Pinpoint the cell where the given text exists, returning its (x, y) midpoint coordinate. 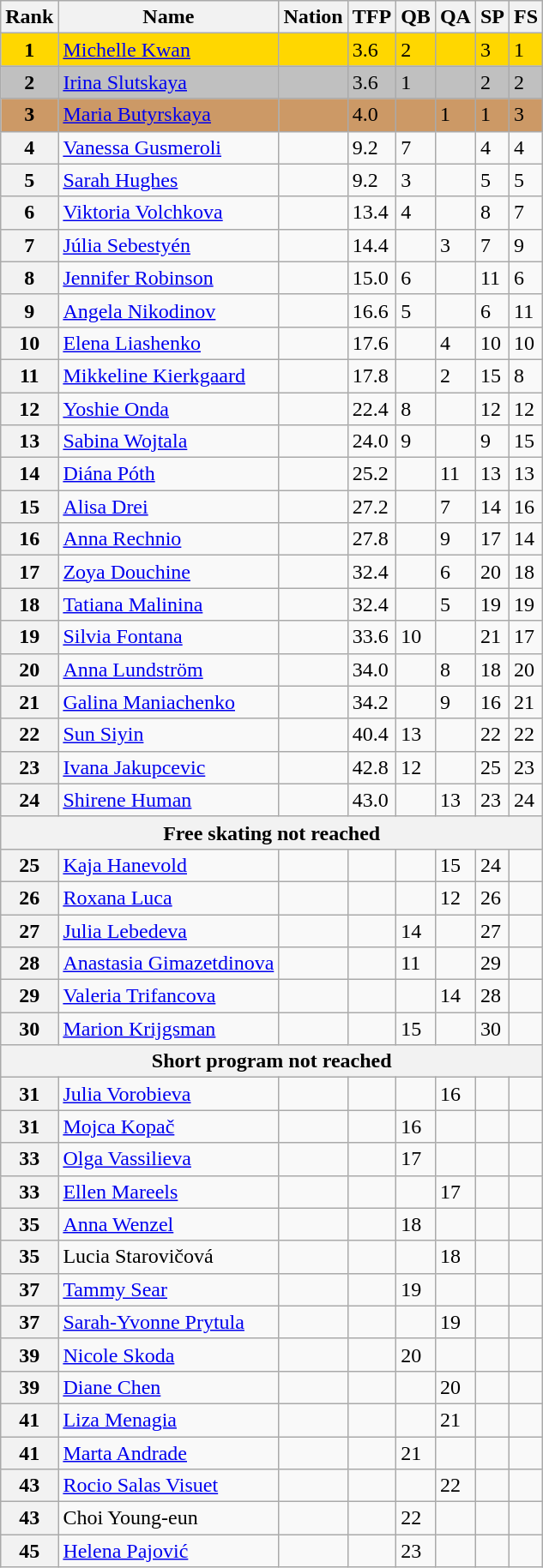
Tatiana Malinina (168, 604)
Viktoria Volchkova (168, 213)
QA (455, 17)
Jennifer Robinson (168, 278)
17.8 (371, 375)
Galina Maniachenko (168, 702)
Tammy Sear (168, 1289)
Júlia Sebestyén (168, 245)
13.4 (371, 213)
Name (168, 17)
Angela Nikodinov (168, 310)
Marta Andrade (168, 1453)
Olga Vassilieva (168, 1159)
SP (492, 17)
Anastasia Gimazetdinova (168, 964)
Mikkeline Kierkgaard (168, 375)
Maria Butyrskaya (168, 115)
34.0 (371, 670)
14.4 (371, 245)
Michelle Kwan (168, 50)
Mojca Kopač (168, 1126)
Anna Wenzel (168, 1224)
Sarah-Yvonne Prytula (168, 1322)
33.6 (371, 637)
Vanessa Gusmeroli (168, 147)
Shirene Human (168, 800)
TFP (371, 17)
45 (29, 1551)
Sun Siyin (168, 735)
15.0 (371, 278)
Kaja Hanevold (168, 865)
24.0 (371, 442)
Ivana Jakupcevic (168, 767)
Nation (313, 17)
Yoshie Onda (168, 409)
Roxana Luca (168, 898)
Zoya Douchine (168, 572)
Alisa Drei (168, 507)
Sabina Wojtala (168, 442)
Anna Rechnio (168, 539)
43.0 (371, 800)
Diána Póth (168, 474)
Rank (29, 17)
Valeria Trifancova (168, 996)
40.4 (371, 735)
4.0 (371, 115)
Marion Krijgsman (168, 1029)
34.2 (371, 702)
Silvia Fontana (168, 637)
25.2 (371, 474)
Helena Pajović (168, 1551)
22.4 (371, 409)
FS (527, 17)
QB (416, 17)
Elena Liashenko (168, 343)
Short program not reached (272, 1061)
Liza Menagia (168, 1420)
Free skating not reached (272, 832)
42.8 (371, 767)
Sarah Hughes (168, 180)
Lucia Starovičová (168, 1257)
Anna Lundström (168, 670)
Rocio Salas Visuet (168, 1486)
Irina Slutskaya (168, 82)
Julia Lebedeva (168, 930)
Nicole Skoda (168, 1355)
Ellen Mareels (168, 1192)
27.8 (371, 539)
16.6 (371, 310)
Choi Young-eun (168, 1518)
Julia Vorobieva (168, 1094)
17.6 (371, 343)
27.2 (371, 507)
Diane Chen (168, 1387)
